From the cell containing the given text, extract its center point as (x, y) coordinate. 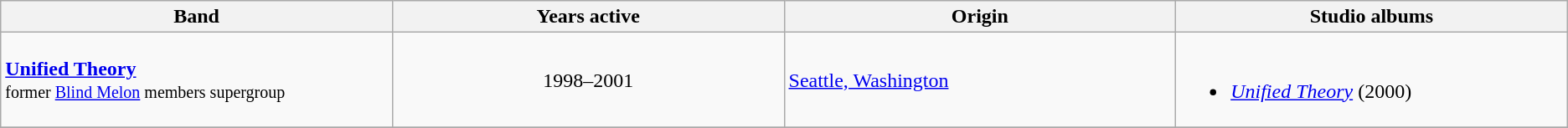
Seattle, Washington (980, 80)
Unified Theory (2000) (1372, 80)
Studio albums (1372, 17)
Band (197, 17)
Unified Theory former Blind Melon members supergroup (197, 80)
1998–2001 (588, 80)
Years active (588, 17)
Origin (980, 17)
